Output the [x, y] coordinate of the center of the cell containing the given text.  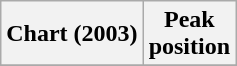
Chart (2003) [72, 34]
Peakposition [189, 34]
